Return (x, y) of the center of cell containing provided text 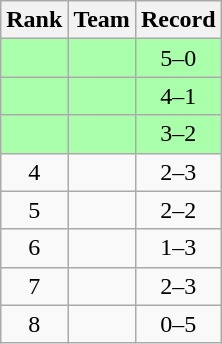
7 (34, 286)
0–5 (178, 324)
3–2 (178, 134)
4–1 (178, 96)
4 (34, 172)
2–2 (178, 210)
5 (34, 210)
6 (34, 248)
Team (102, 20)
1–3 (178, 248)
Record (178, 20)
Rank (34, 20)
8 (34, 324)
5–0 (178, 58)
